Detect which cell encompasses the target text, then output its (x, y) center coordinate. 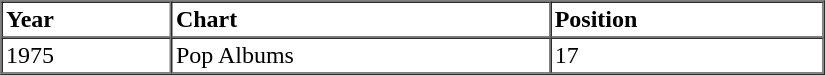
Year (87, 20)
Position (686, 20)
Chart (360, 20)
1975 (87, 56)
17 (686, 56)
Pop Albums (360, 56)
